Find where the given text appears and provide that cell's center as (X, Y) coordinate. 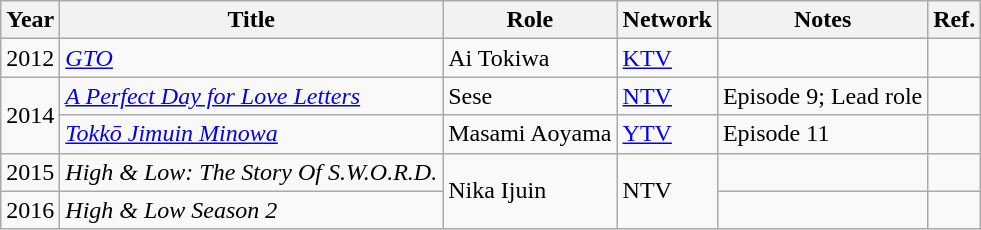
Sese (530, 96)
Notes (822, 20)
KTV (667, 58)
YTV (667, 134)
2014 (30, 115)
Title (252, 20)
Episode 9; Lead role (822, 96)
Ai Tokiwa (530, 58)
A Perfect Day for Love Letters (252, 96)
2016 (30, 210)
Role (530, 20)
Masami Aoyama (530, 134)
Network (667, 20)
High & Low Season 2 (252, 210)
2015 (30, 172)
Ref. (954, 20)
Episode 11 (822, 134)
Nika Ijuin (530, 191)
Year (30, 20)
2012 (30, 58)
Tokkō Jimuin Minowa (252, 134)
GTO (252, 58)
High & Low: The Story Of S.W.O.R.D. (252, 172)
